From the cell containing the given text, extract its center point as [X, Y] coordinate. 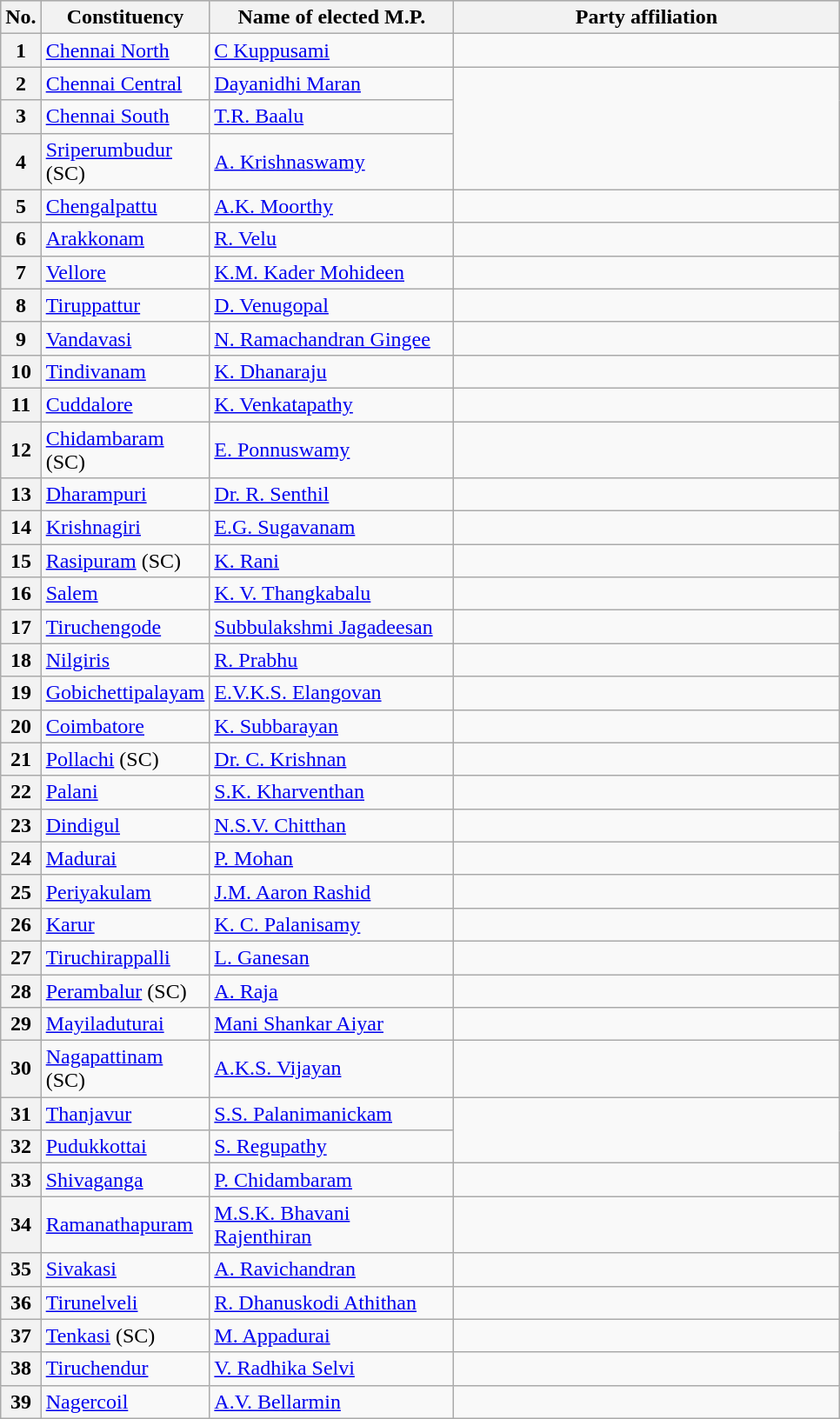
Pudukkottai [125, 1147]
R. Prabhu [332, 660]
Chennai Central [125, 83]
38 [21, 1369]
Dharampuri [125, 495]
23 [21, 825]
Dindigul [125, 825]
R. Dhanuskodi Athithan [332, 1302]
3 [21, 117]
Karur [125, 924]
T.R. Baalu [332, 117]
35 [21, 1269]
9 [21, 338]
14 [21, 528]
34 [21, 1224]
26 [21, 924]
L. Ganesan [332, 957]
Tiruppattur [125, 305]
Subbulakshmi Jagadeesan [332, 627]
S. Regupathy [332, 1147]
29 [21, 1024]
Arakkonam [125, 239]
32 [21, 1147]
Dayanidhi Maran [332, 83]
Vellore [125, 272]
Nagercoil [125, 1402]
36 [21, 1302]
Salem [125, 594]
N.S.V. Chitthan [332, 825]
Sivakasi [125, 1269]
4 [21, 162]
Rasipuram (SC) [125, 561]
Chengalpattu [125, 206]
13 [21, 495]
37 [21, 1336]
20 [21, 726]
M. Appadurai [332, 1336]
30 [21, 1069]
5 [21, 206]
Shivaganga [125, 1180]
19 [21, 693]
E.V.K.S. Elangovan [332, 693]
A. Krishnaswamy [332, 162]
N. Ramachandran Gingee [332, 338]
6 [21, 239]
33 [21, 1180]
7 [21, 272]
Cuddalore [125, 404]
Mani Shankar Aiyar [332, 1024]
Constituency [125, 17]
Thanjavur [125, 1114]
Dr. R. Senthil [332, 495]
A. Raja [332, 990]
A.K. Moorthy [332, 206]
39 [21, 1402]
Vandavasi [125, 338]
Tiruchirappalli [125, 957]
Periyakulam [125, 891]
K.M. Kader Mohideen [332, 272]
12 [21, 449]
A.V. Bellarmin [332, 1402]
D. Venugopal [332, 305]
K. Rani [332, 561]
No. [21, 17]
M.S.K. Bhavani Rajenthiran [332, 1224]
Coimbatore [125, 726]
C Kuppusami [332, 50]
1 [21, 50]
K. C. Palanisamy [332, 924]
R. Velu [332, 239]
Tindivanam [125, 371]
11 [21, 404]
8 [21, 305]
25 [21, 891]
Sriperumbudur (SC) [125, 162]
K. Dhanaraju [332, 371]
Name of elected M.P. [332, 17]
16 [21, 594]
Krishnagiri [125, 528]
31 [21, 1114]
Madurai [125, 858]
22 [21, 792]
S.S. Palanimanickam [332, 1114]
Tiruchengode [125, 627]
24 [21, 858]
Perambalur (SC) [125, 990]
P. Mohan [332, 858]
J.M. Aaron Rashid [332, 891]
Palani [125, 792]
Tiruchendur [125, 1369]
S.K. Kharventhan [332, 792]
Nagapattinam (SC) [125, 1069]
27 [21, 957]
10 [21, 371]
Mayiladuturai [125, 1024]
A. Ravichandran [332, 1269]
Ramanathapuram [125, 1224]
K. Subbarayan [332, 726]
Nilgiris [125, 660]
K. V. Thangkabalu [332, 594]
28 [21, 990]
V. Radhika Selvi [332, 1369]
E. Ponnuswamy [332, 449]
Tirunelveli [125, 1302]
18 [21, 660]
Tenkasi (SC) [125, 1336]
P. Chidambaram [332, 1180]
Dr. C. Krishnan [332, 759]
Chennai North [125, 50]
E.G. Sugavanam [332, 528]
2 [21, 83]
K. Venkatapathy [332, 404]
21 [21, 759]
Chidambaram (SC) [125, 449]
17 [21, 627]
Gobichettipalayam [125, 693]
Chennai South [125, 117]
Party affiliation [647, 17]
Pollachi (SC) [125, 759]
A.K.S. Vijayan [332, 1069]
15 [21, 561]
